Locate the cell with the specified text and output its [x, y] center coordinate. 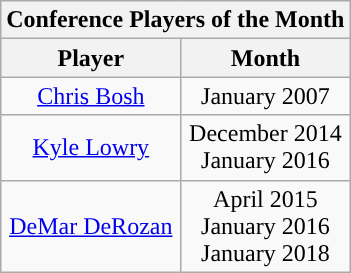
April 2015January 2016January 2018 [266, 226]
Kyle Lowry [91, 148]
January 2007 [266, 96]
December 2014January 2016 [266, 148]
Chris Bosh [91, 96]
DeMar DeRozan [91, 226]
Conference Players of the Month [176, 20]
Player [91, 58]
Month [266, 58]
